From the cell containing the given text, extract its center point as (X, Y) coordinate. 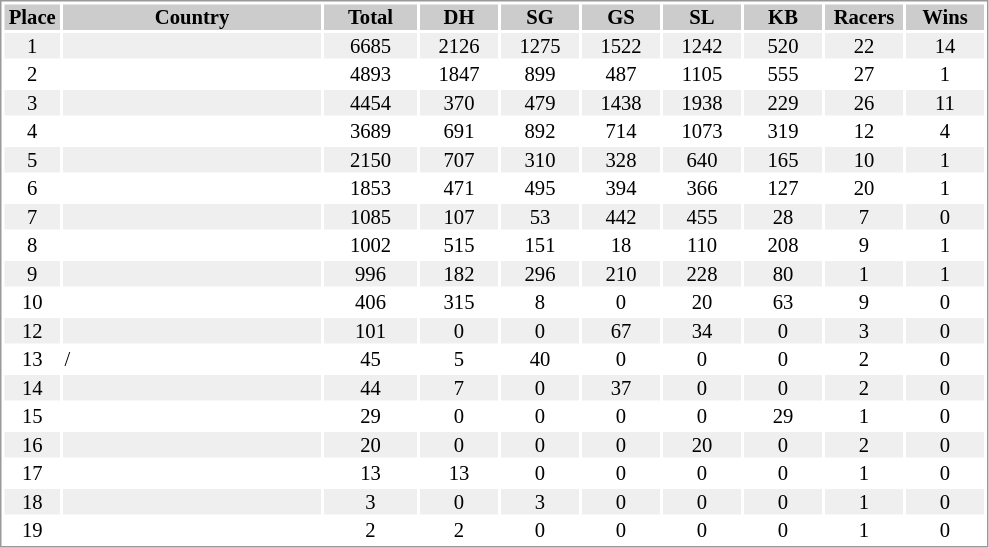
2150 (370, 160)
67 (621, 331)
SG (540, 17)
208 (783, 245)
127 (783, 189)
4893 (370, 75)
6 (32, 189)
Racers (864, 17)
107 (459, 217)
44 (370, 388)
KB (783, 17)
520 (783, 46)
17 (32, 473)
26 (864, 103)
1275 (540, 46)
16 (32, 445)
296 (540, 274)
691 (459, 131)
3689 (370, 131)
101 (370, 331)
37 (621, 388)
1853 (370, 189)
2126 (459, 46)
27 (864, 75)
555 (783, 75)
4454 (370, 103)
34 (702, 331)
892 (540, 131)
6685 (370, 46)
182 (459, 274)
80 (783, 274)
22 (864, 46)
45 (370, 359)
455 (702, 217)
328 (621, 160)
471 (459, 189)
210 (621, 274)
165 (783, 160)
Total (370, 17)
1938 (702, 103)
315 (459, 303)
1522 (621, 46)
1242 (702, 46)
1085 (370, 217)
714 (621, 131)
319 (783, 131)
640 (702, 160)
40 (540, 359)
151 (540, 245)
1105 (702, 75)
1847 (459, 75)
515 (459, 245)
11 (945, 103)
SL (702, 17)
1073 (702, 131)
GS (621, 17)
DH (459, 17)
Place (32, 17)
707 (459, 160)
394 (621, 189)
370 (459, 103)
Wins (945, 17)
53 (540, 217)
442 (621, 217)
996 (370, 274)
487 (621, 75)
28 (783, 217)
19 (32, 531)
Country (192, 17)
310 (540, 160)
899 (540, 75)
/ (192, 359)
1002 (370, 245)
229 (783, 103)
63 (783, 303)
406 (370, 303)
366 (702, 189)
495 (540, 189)
479 (540, 103)
1438 (621, 103)
15 (32, 417)
110 (702, 245)
228 (702, 274)
